Search for the cell housing the specified text and yield its (x, y) center coordinate. 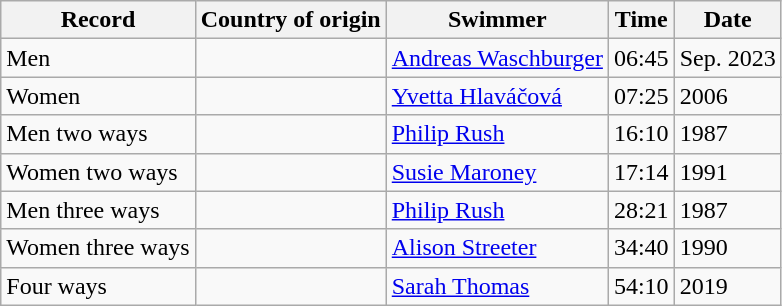
Time (641, 20)
06:45 (641, 58)
Alison Streeter (497, 248)
Sarah Thomas (497, 286)
1991 (728, 172)
07:25 (641, 96)
Record (98, 20)
Swimmer (497, 20)
Men three ways (98, 210)
Country of origin (290, 20)
Yvetta Hlaváčová (497, 96)
Women two ways (98, 172)
Men two ways (98, 134)
Andreas Waschburger (497, 58)
28:21 (641, 210)
Four ways (98, 286)
Susie Maroney (497, 172)
16:10 (641, 134)
Men (98, 58)
2006 (728, 96)
2019 (728, 286)
Sep. 2023 (728, 58)
34:40 (641, 248)
Women (98, 96)
Women three ways (98, 248)
54:10 (641, 286)
17:14 (641, 172)
1990 (728, 248)
Date (728, 20)
